Determine the [x, y] coordinate at the center of the cell enclosing the given text.  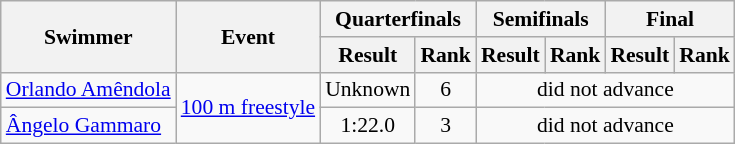
1:22.0 [368, 126]
Ângelo Gammaro [88, 126]
3 [446, 126]
Swimmer [88, 36]
Unknown [368, 90]
Final [670, 19]
Orlando Amêndola [88, 90]
Event [248, 36]
6 [446, 90]
Quarterfinals [398, 19]
Semifinals [540, 19]
100 m freestyle [248, 108]
